Pinpoint the cell where the given text exists, returning its [X, Y] midpoint coordinate. 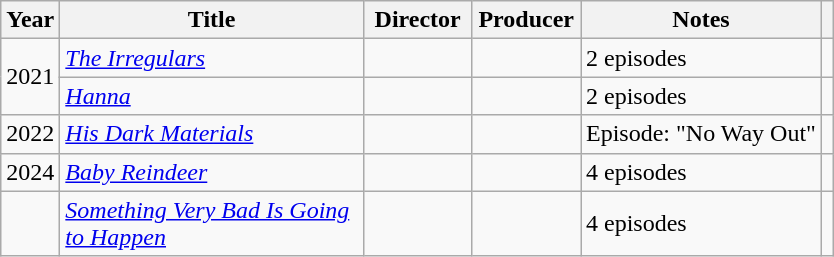
His Dark Materials [212, 134]
Episode: "No Way Out" [700, 134]
Hanna [212, 96]
Notes [700, 20]
2022 [30, 134]
Director [418, 20]
2021 [30, 77]
Title [212, 20]
2024 [30, 172]
Producer [526, 20]
The Irregulars [212, 58]
Something Very Bad Is Going to Happen [212, 224]
Year [30, 20]
Baby Reindeer [212, 172]
